Return the [X, Y] coordinate for the center point of the cell that contains the specified text.  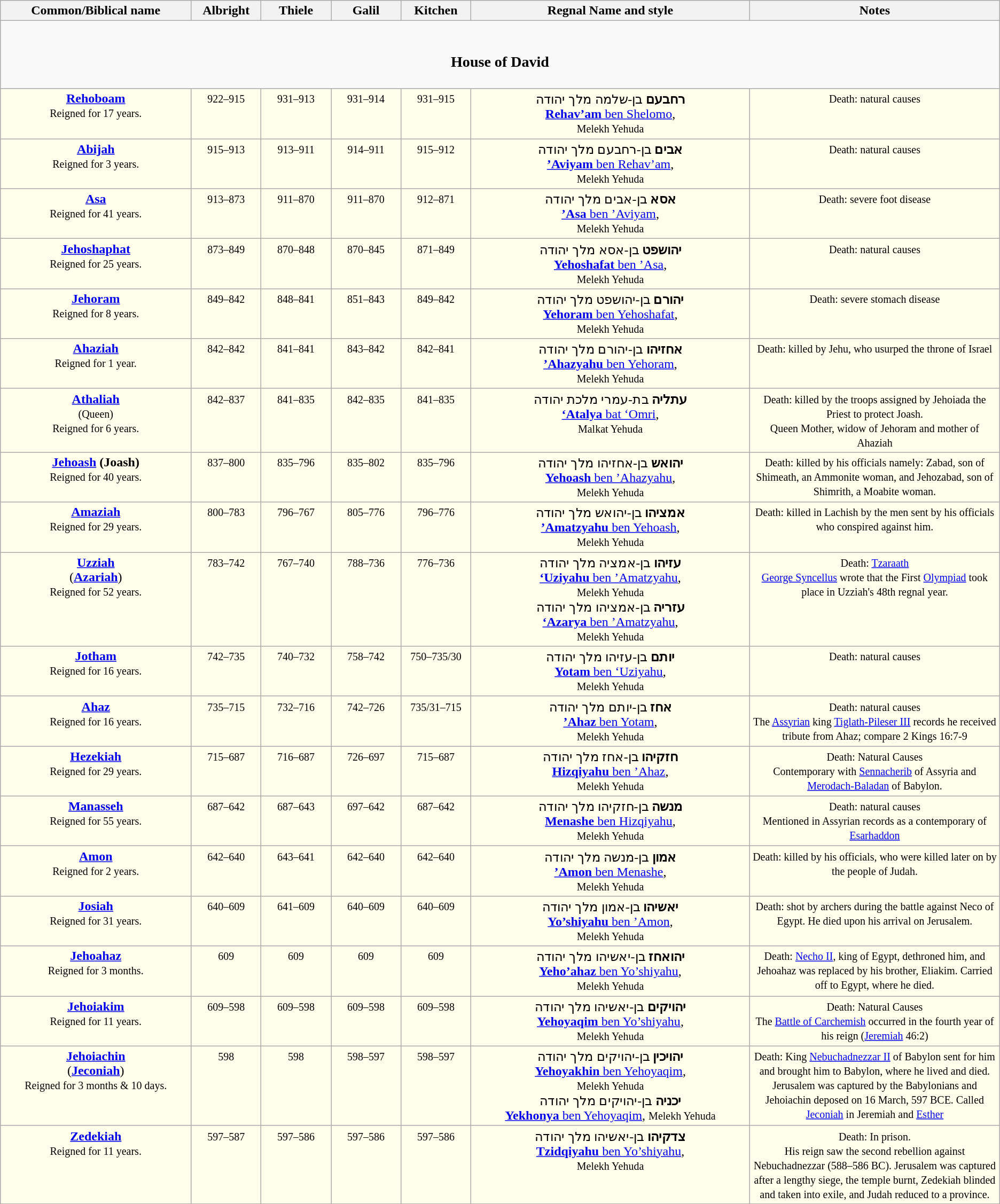
913–873 [226, 214]
Death: natural causesThe Assyrian king Tiglath-Pileser III records he received tribute from Ahaz; compare 2 Kings 16:7-9 [875, 721]
931–914 [366, 114]
735–715 [226, 721]
Athaliah (Queen)Reigned for 6 years. [96, 420]
697–642 [366, 821]
Regnal Name and style [610, 11]
740–732 [296, 671]
687–643 [296, 821]
Jehoram Reigned for 8 years. [96, 314]
Death: severe foot disease [875, 214]
842–837 [226, 420]
Notes [875, 11]
735/31–715 [436, 721]
AhaziahReigned for 1 year. [96, 364]
851–843 [366, 314]
873–849 [226, 264]
931–913 [296, 114]
יאשיהו בן-אמון מלך יהודהYo’shiyahu ben ’Amon, Melekh Yehuda [610, 921]
922–915 [226, 114]
AmaziahReigned for 29 years. [96, 527]
AmonReigned for 2 years. [96, 871]
JehoshaphatReigned for 25 years. [96, 264]
870–848 [296, 264]
AsaReigned for 41 years. [96, 214]
Jehoash (Joash)Reigned for 40 years. [96, 477]
776–736 [436, 599]
913–911 [296, 164]
912–871 [436, 214]
871–849 [436, 264]
Death: Natural CausesContemporary with Sennacherib of Assyria and Merodach-Baladan of Babylon. [875, 771]
House of David [500, 54]
841–841 [296, 364]
641–609 [296, 921]
יהושפט בן-אסא מלך יהודה Yehoshafat ben ’Asa, Melekh Yehuda [610, 264]
AhazReigned for 16 years. [96, 721]
יהואש בן-אחזיהו מלך יהודה Yehoash ben ’Ahazyahu, Melekh Yehuda [610, 477]
אסא בן-אבים מלך יהודה ’Asa ben ’Aviyam, Melekh Yehuda [610, 214]
אמציהו בן-יהואש מלך יהודה ’Amatzyahu ben Yehoash, Melekh Yehuda [610, 527]
842–842 [226, 364]
AbijahReigned for 3 years. [96, 164]
אחזיהו בן-יהורם מלך יהודה ’Ahazyahu ben Yehoram, Melekh Yehuda [610, 364]
796–767 [296, 527]
HezekiahReigned for 29 years. [96, 771]
914–911 [366, 164]
Death: severe stomach disease [875, 314]
יהואחז בן-יאשיהו מלך יהודהYeho’ahaz ben Yo’shiyahu, Melekh Yehuda [610, 971]
JosiahReigned for 31 years. [96, 921]
788–736 [366, 599]
יהויכין בן-יהויקים מלך יהודהYehoyakhin ben Yehoyaqim, Melekh Yehudaיכניה בן-יהויקים מלך יהודהYekhonya ben Yehoyaqim, Melekh Yehuda [610, 1085]
JothamReigned for 16 years. [96, 671]
837–800 [226, 477]
צדקיהו בן-יאשיהו מלך יהודהTzidqiyahu ben Yo’shiyahu, Melekh Yehuda [610, 1164]
Galil [366, 11]
אבים בן-רחבעם מלך יהודה ’Aviyam ben Rehav’am, Melekh Yehuda [610, 164]
Death: Necho II, king of Egypt, dethroned him, and Jehoahaz was replaced by his brother, Eliakim. Carried off to Egypt, where he died. [875, 971]
עזיהו בן-אמציה מלך יהודה‘Uziyahu ben ’Amatzyahu, Melekh Yehudaעזריה בן-אמציהו מלך יהודה‘Azarya ben ’Amatzyahu, Melekh Yehuda [610, 599]
726–697 [366, 771]
Uzziah(Azariah)Reigned for 52 years. [96, 599]
Common/Biblical name [96, 11]
750–735/30 [436, 671]
783–742 [226, 599]
יהויקים בן-יאשיהו מלך יהודהYehoyaqim ben Yo’shiyahu, Melekh Yehuda [610, 1021]
Jehoiachin(Jeconiah)Reigned for 3 months & 10 days. [96, 1085]
רחבעם בן-שלמה מלך יהודהRehav’am ben Shelomo, Melekh Yehuda [610, 114]
ZedekiahReigned for 11 years. [96, 1164]
חזקיהו בן-אחז מלך יהודהHizqiyahu ben ’Ahaz, Melekh Yehuda [610, 771]
Death: natural causesMentioned in Assyrian records as a contemporary of Esarhaddon [875, 821]
Albright [226, 11]
643–641 [296, 871]
800–783 [226, 527]
848–841 [296, 314]
742–726 [366, 721]
842–835 [366, 420]
אחז בן-יותם מלך יהודה’Ahaz ben Yotam, Melekh Yehuda [610, 721]
Death: killed by Jehu, who usurped the throne of Israel [875, 364]
805–776 [366, 527]
716–687 [296, 771]
Death: killed by his officials namely: Zabad, son of Shimeath, an Ammonite woman, and Jehozabad, son of Shimrith, a Moabite woman. [875, 477]
JehoiakimReigned for 11 years. [96, 1021]
Rehoboam Reigned for 17 years. [96, 114]
יותם בן-עזיהו מלך יהודה Yotam ben ‘Uziyahu, Melekh Yehuda [610, 671]
842–841 [436, 364]
843–842 [366, 364]
ManassehReigned for 55 years. [96, 821]
915–913 [226, 164]
עתליה בת-עמרי מלכת יהודה‘Atalya bat ‘Omri, Malkat Yehuda [610, 420]
Death: killed in Lachish by the men sent by his officials who conspired against him. [875, 527]
758–742 [366, 671]
מנשה בן-חזקיהו מלך יהודהMenashe ben Hizqiyahu, Melekh Yehuda [610, 821]
Kitchen [436, 11]
742–735 [226, 671]
אמון בן-מנשה מלך יהודה’Amon ben Menashe, Melekh Yehuda [610, 871]
Death: Natural CausesThe Battle of Carchemish occurred in the fourth year of his reign (Jeremiah 46:2) [875, 1021]
Thiele [296, 11]
Death: TzaraathGeorge Syncellus wrote that the First Olympiad took place in Uzziah's 48th regnal year. [875, 599]
יהורם בן-יהושפט מלך יהודהYehoram ben Yehoshafat, Melekh Yehuda [610, 314]
870–845 [366, 264]
JehoahazReigned for 3 months. [96, 971]
Death: killed by the troops assigned by Jehoiada the Priest to protect Joash.Queen Mother, widow of Jehoram and mother of Ahaziah [875, 420]
Death: killed by his officials, who were killed later on by the people of Judah. [875, 871]
732–716 [296, 721]
597–587 [226, 1164]
767–740 [296, 599]
796–776 [436, 527]
835–802 [366, 477]
Death: shot by archers during the battle against Neco of Egypt. He died upon his arrival on Jerusalem. [875, 921]
931–915 [436, 114]
915–912 [436, 164]
